Detect which cell encompasses the target text, then output its [x, y] center coordinate. 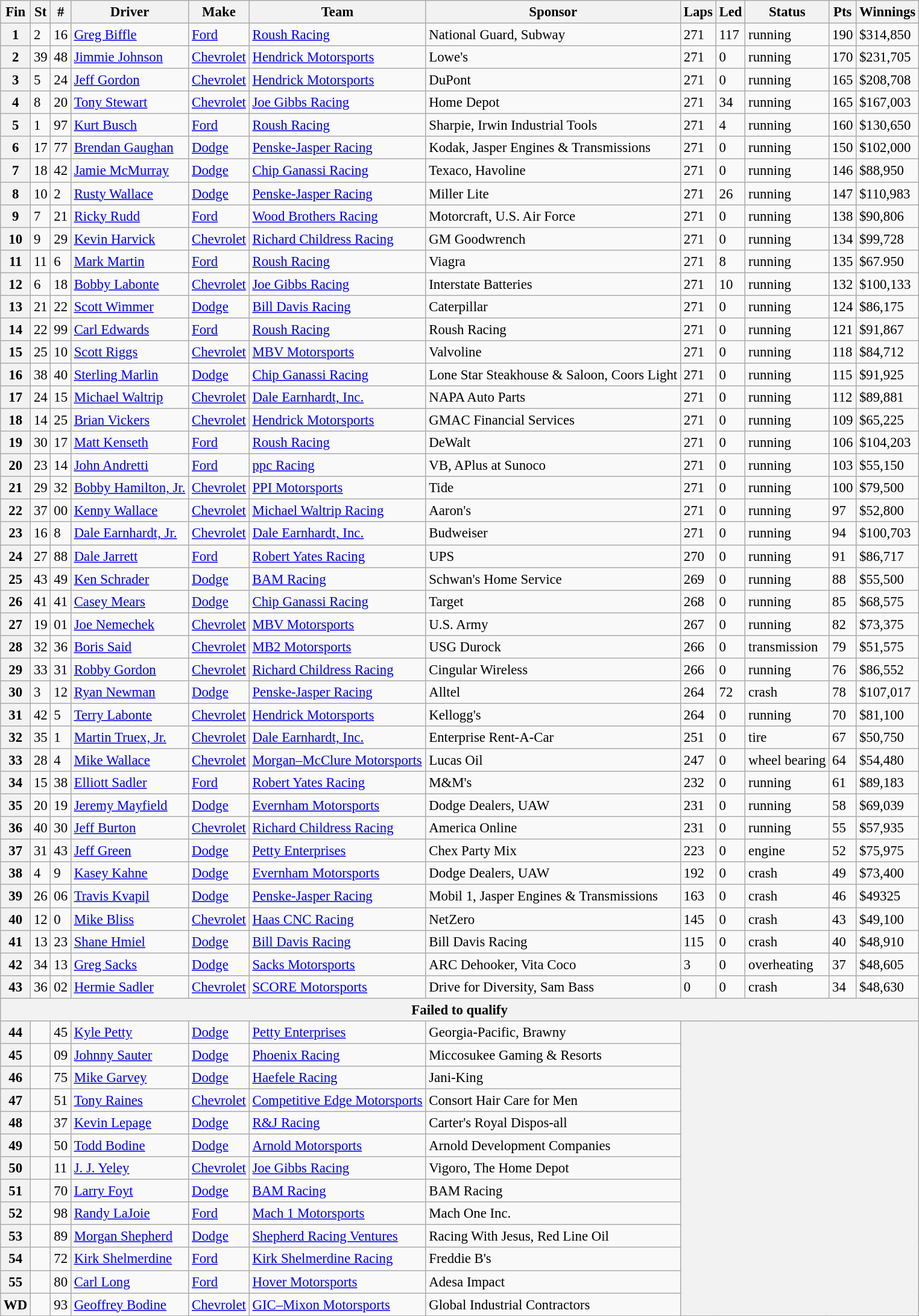
Matt Kenseth [129, 443]
80 [60, 1282]
Ricky Rudd [129, 216]
268 [698, 601]
$91,867 [888, 329]
SCORE Motorsports [338, 987]
Texaco, Havoline [554, 171]
MB2 Motorsports [338, 647]
121 [843, 329]
tire [788, 738]
Pts [843, 12]
St [41, 12]
$55,500 [888, 579]
ARC Dehooker, Vita Coco [554, 964]
Target [554, 601]
Casey Mears [129, 601]
91 [843, 556]
Greg Sacks [129, 964]
Jeff Green [129, 851]
Dale Earnhardt, Jr. [129, 534]
Shane Hmiel [129, 941]
Shepherd Racing Ventures [338, 1236]
Laps [698, 12]
Tony Stewart [129, 103]
$167,003 [888, 103]
Jamie McMurray [129, 171]
223 [698, 851]
54 [16, 1259]
$130,650 [888, 125]
NAPA Auto Parts [554, 397]
02 [60, 987]
America Online [554, 828]
Budweiser [554, 534]
$81,100 [888, 715]
$314,850 [888, 35]
Randy LaJoie [129, 1213]
Global Industrial Contractors [554, 1305]
Home Depot [554, 103]
$49,100 [888, 919]
Cingular Wireless [554, 669]
132 [843, 284]
160 [843, 125]
118 [843, 352]
190 [843, 35]
117 [731, 35]
Driver [129, 12]
Kevin Lepage [129, 1123]
$48,605 [888, 964]
Mike Bliss [129, 919]
Kurt Busch [129, 125]
Michael Waltrip [129, 397]
76 [843, 669]
overheating [788, 964]
$99,728 [888, 239]
transmission [788, 647]
75 [60, 1078]
GMAC Financial Services [554, 420]
Ryan Newman [129, 692]
Phoenix Racing [338, 1055]
$69,039 [888, 806]
Jeremy Mayfield [129, 806]
Carl Edwards [129, 329]
Scott Riggs [129, 352]
Enterprise Rent-A-Car [554, 738]
Scott Wimmer [129, 307]
$75,975 [888, 851]
93 [60, 1305]
$89,183 [888, 783]
Failed to qualify [459, 1010]
Status [788, 12]
Kevin Harvick [129, 239]
Valvoline [554, 352]
89 [60, 1236]
$100,703 [888, 534]
Mach 1 Motorsports [338, 1213]
Brian Vickers [129, 420]
94 [843, 534]
270 [698, 556]
Led [731, 12]
$100,133 [888, 284]
Greg Biffle [129, 35]
WD [16, 1305]
58 [843, 806]
Miccosukee Gaming & Resorts [554, 1055]
Hermie Sadler [129, 987]
$73,375 [888, 624]
NetZero [554, 919]
DuPont [554, 80]
$110,983 [888, 194]
251 [698, 738]
Rusty Wallace [129, 194]
Jeff Burton [129, 828]
Winnings [888, 12]
$54,480 [888, 761]
R&J Racing [338, 1123]
$86,552 [888, 669]
Freddie B's [554, 1259]
98 [60, 1213]
Tide [554, 488]
Jani-King [554, 1078]
112 [843, 397]
$90,806 [888, 216]
Schwan's Home Service [554, 579]
Mike Garvey [129, 1078]
engine [788, 851]
Carter's Royal Dispos-all [554, 1123]
192 [698, 874]
$50,750 [888, 738]
82 [843, 624]
$86,175 [888, 307]
Kirk Shelmerdine Racing [338, 1259]
124 [843, 307]
$231,705 [888, 57]
Consort Hair Care for Men [554, 1100]
267 [698, 624]
Johnny Sauter [129, 1055]
GIC–Mixon Motorsports [338, 1305]
Larry Foyt [129, 1191]
00 [60, 511]
Kellogg's [554, 715]
170 [843, 57]
150 [843, 148]
61 [843, 783]
Wood Brothers Racing [338, 216]
06 [60, 896]
U.S. Army [554, 624]
Chex Party Mix [554, 851]
ppc Racing [338, 466]
$48,910 [888, 941]
$102,000 [888, 148]
Mark Martin [129, 261]
$84,712 [888, 352]
Sterling Marlin [129, 375]
$104,203 [888, 443]
GM Goodwrench [554, 239]
134 [843, 239]
VB, APlus at Sunoco [554, 466]
53 [16, 1236]
145 [698, 919]
Haefele Racing [338, 1078]
Travis Kvapil [129, 896]
Lucas Oil [554, 761]
J. J. Yeley [129, 1168]
Martin Truex, Jr. [129, 738]
$52,800 [888, 511]
163 [698, 896]
85 [843, 601]
Terry Labonte [129, 715]
109 [843, 420]
138 [843, 216]
John Andretti [129, 466]
$48,630 [888, 987]
National Guard, Subway [554, 35]
USG Durock [554, 647]
Boris Said [129, 647]
$51,575 [888, 647]
Jeff Gordon [129, 80]
Robby Gordon [129, 669]
# [60, 12]
Joe Nemechek [129, 624]
247 [698, 761]
PPI Motorsports [338, 488]
$55,150 [888, 466]
Kenny Wallace [129, 511]
Arnold Development Companies [554, 1146]
Racing With Jesus, Red Line Oil [554, 1236]
Sacks Motorsports [338, 964]
Sharpie, Irwin Industrial Tools [554, 125]
$57,935 [888, 828]
100 [843, 488]
M&M's [554, 783]
Lowe's [554, 57]
Alltel [554, 692]
44 [16, 1033]
Mach One Inc. [554, 1213]
Bobby Hamilton, Jr. [129, 488]
Kyle Petty [129, 1033]
Lone Star Steakhouse & Saloon, Coors Light [554, 375]
$49325 [888, 896]
Miller Lite [554, 194]
Elliott Sadler [129, 783]
103 [843, 466]
$73,400 [888, 874]
Dale Jarrett [129, 556]
$89,881 [888, 397]
Team [338, 12]
Arnold Motorsports [338, 1146]
Tony Raines [129, 1100]
79 [843, 647]
Bobby Labonte [129, 284]
Brendan Gaughan [129, 148]
09 [60, 1055]
$91,925 [888, 375]
Viagra [554, 261]
Kodak, Jasper Engines & Transmissions [554, 148]
01 [60, 624]
Sponsor [554, 12]
Carl Long [129, 1282]
Interstate Batteries [554, 284]
Geoffrey Bodine [129, 1305]
$65,225 [888, 420]
$208,708 [888, 80]
67 [843, 738]
DeWalt [554, 443]
78 [843, 692]
106 [843, 443]
$68,575 [888, 601]
135 [843, 261]
232 [698, 783]
$88,950 [888, 171]
47 [16, 1100]
$107,017 [888, 692]
Morgan–McClure Motorsports [338, 761]
77 [60, 148]
Motorcraft, U.S. Air Force [554, 216]
Caterpillar [554, 307]
147 [843, 194]
Adesa Impact [554, 1282]
64 [843, 761]
Mobil 1, Jasper Engines & Transmissions [554, 896]
wheel bearing [788, 761]
Georgia-Pacific, Brawny [554, 1033]
Kasey Kahne [129, 874]
146 [843, 171]
Haas CNC Racing [338, 919]
Michael Waltrip Racing [338, 511]
$67.950 [888, 261]
269 [698, 579]
Competitive Edge Motorsports [338, 1100]
99 [60, 329]
Ken Schrader [129, 579]
$86,717 [888, 556]
Vigoro, The Home Depot [554, 1168]
$79,500 [888, 488]
Morgan Shepherd [129, 1236]
UPS [554, 556]
Make [219, 12]
Kirk Shelmerdine [129, 1259]
Mike Wallace [129, 761]
Hover Motorsports [338, 1282]
Drive for Diversity, Sam Bass [554, 987]
Jimmie Johnson [129, 57]
Aaron's [554, 511]
Fin [16, 12]
Todd Bodine [129, 1146]
